Provide the (X, Y) coordinate of the cell's center where the given text is located.  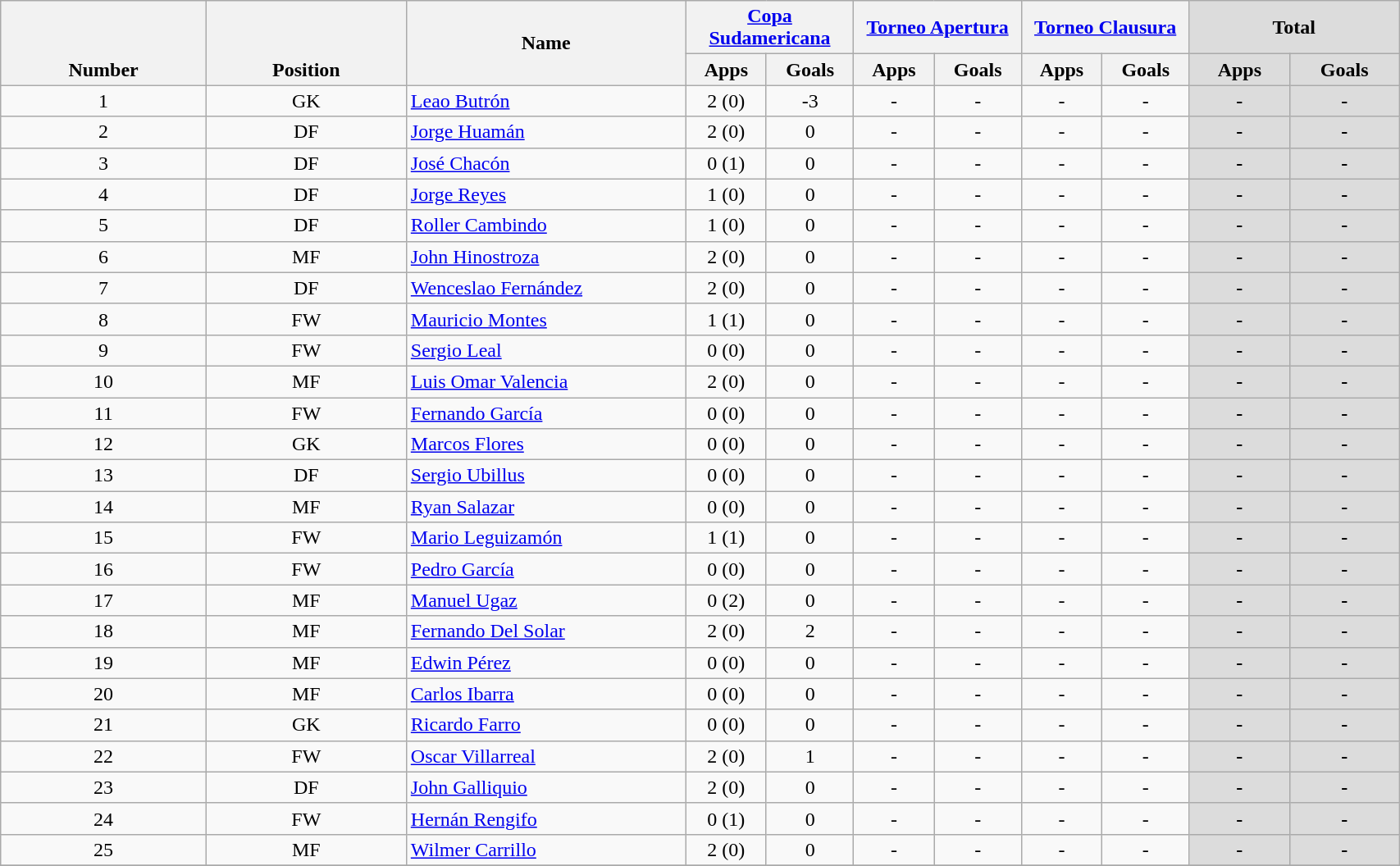
Jorge Huamán (546, 132)
25 (103, 850)
12 (103, 444)
7 (103, 288)
John Galliquio (546, 787)
20 (103, 694)
Torneo Clausura (1106, 28)
23 (103, 787)
Leao Butrón (546, 101)
Mario Leguizamón (546, 538)
4 (103, 194)
Edwin Pérez (546, 663)
Wilmer Carrillo (546, 850)
Marcos Flores (546, 444)
14 (103, 507)
Total (1294, 28)
-3 (809, 101)
Manuel Ugaz (546, 600)
Carlos Ibarra (546, 694)
Torneo Apertura (938, 28)
Roller Cambindo (546, 226)
24 (103, 818)
John Hinostroza (546, 257)
5 (103, 226)
Hernán Rengifo (546, 818)
3 (103, 163)
Ryan Salazar (546, 507)
Oscar Villarreal (546, 756)
15 (103, 538)
Fernando García (546, 412)
Mauricio Montes (546, 319)
Sergio Ubillus (546, 476)
6 (103, 257)
Name (546, 43)
Pedro García (546, 569)
17 (103, 600)
16 (103, 569)
Jorge Reyes (546, 194)
Fernando Del Solar (546, 631)
Luis Omar Valencia (546, 381)
9 (103, 350)
Wenceslao Fernández (546, 288)
22 (103, 756)
Position (306, 43)
13 (103, 476)
8 (103, 319)
19 (103, 663)
Ricardo Farro (546, 725)
Copa Sudamericana (769, 28)
José Chacón (546, 163)
Number (103, 43)
11 (103, 412)
18 (103, 631)
0 (2) (726, 600)
10 (103, 381)
Sergio Leal (546, 350)
21 (103, 725)
